Pinpoint the cell where the given text exists, returning its (X, Y) midpoint coordinate. 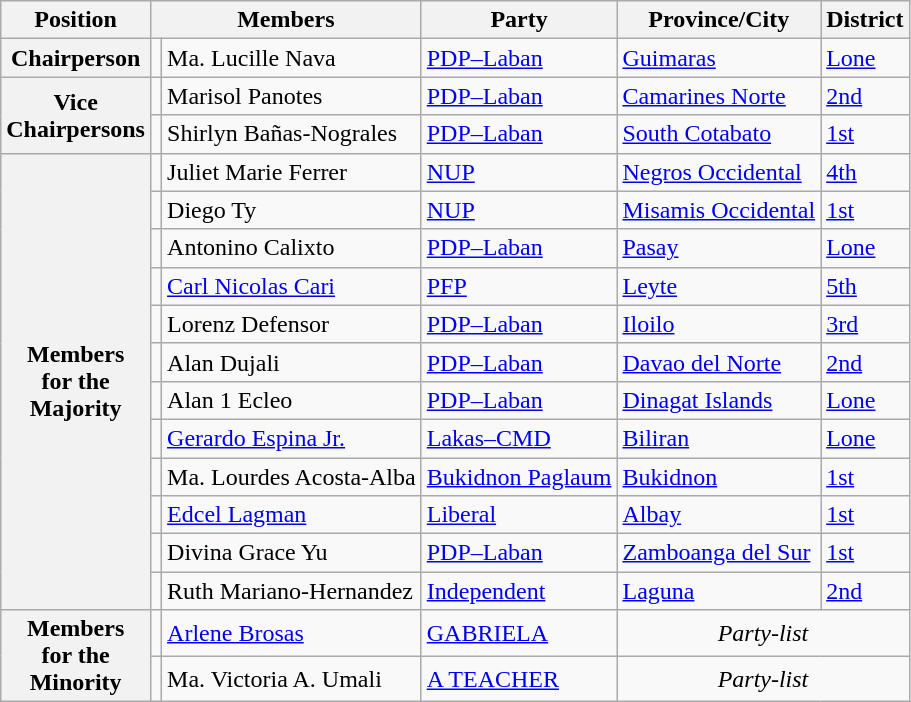
Diego Ty (292, 210)
Ruth Mariano-Hernandez (292, 591)
Dinagat Islands (719, 400)
Juliet Marie Ferrer (292, 172)
Bukidnon (719, 477)
Bukidnon Paglaum (519, 477)
Davao del Norte (719, 362)
Carl Nicolas Cari (292, 286)
Biliran (719, 438)
Party (519, 20)
Divina Grace Yu (292, 553)
5th (865, 286)
Laguna (719, 591)
Zamboanga del Sur (719, 553)
Antonino Calixto (292, 248)
Independent (519, 591)
Position (76, 20)
Albay (719, 515)
Members (286, 20)
Membersfor theMinority (76, 656)
Ma. Lucille Nava (292, 58)
Gerardo Espina Jr. (292, 438)
PFP (519, 286)
Alan 1 Ecleo (292, 400)
Camarines Norte (719, 96)
Negros Occidental (719, 172)
South Cotabato (719, 134)
Leyte (719, 286)
GABRIELA (519, 633)
Shirlyn Bañas-Nograles (292, 134)
Alan Dujali (292, 362)
ViceChairpersons (76, 115)
Guimaras (719, 58)
3rd (865, 324)
Ma. Lourdes Acosta-Alba (292, 477)
Iloilo (719, 324)
Liberal (519, 515)
A TEACHER (519, 679)
Membersfor theMajority (76, 382)
District (865, 20)
Misamis Occidental (719, 210)
Pasay (719, 248)
Province/City (719, 20)
Arlene Brosas (292, 633)
Chairperson (76, 58)
4th (865, 172)
Edcel Lagman (292, 515)
Lorenz Defensor (292, 324)
Marisol Panotes (292, 96)
Ma. Victoria A. Umali (292, 679)
Lakas–CMD (519, 438)
